Locate the cell with the specified text and output its (X, Y) center coordinate. 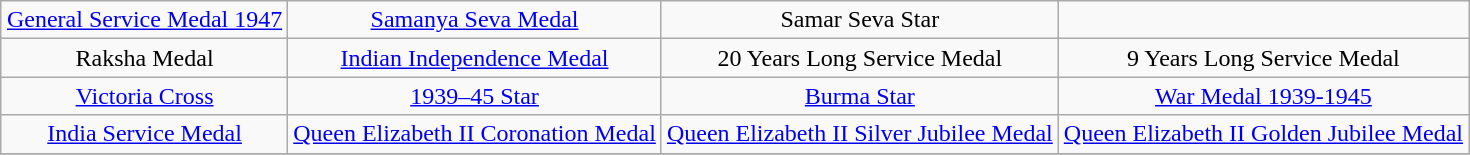
1939–45 Star (475, 96)
Raksha Medal (144, 58)
Queen Elizabeth II Silver Jubilee Medal (860, 134)
War Medal 1939-1945 (1263, 96)
Indian Independence Medal (475, 58)
Queen Elizabeth II Coronation Medal (475, 134)
Burma Star (860, 96)
Samar Seva Star (860, 20)
Samanya Seva Medal (475, 20)
General Service Medal 1947 (144, 20)
Queen Elizabeth II Golden Jubilee Medal (1263, 134)
9 Years Long Service Medal (1263, 58)
India Service Medal (144, 134)
20 Years Long Service Medal (860, 58)
Victoria Cross (144, 96)
